Extract the [X, Y] coordinate from the center of the cell holding the provided text.  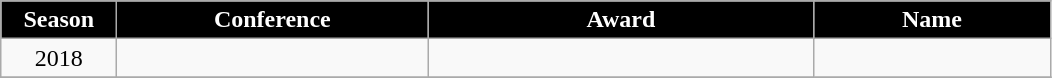
2018 [59, 58]
Season [59, 20]
Award [621, 20]
Conference [272, 20]
Name [932, 20]
